Extract the [X, Y] coordinate from the center of the cell holding the provided text.  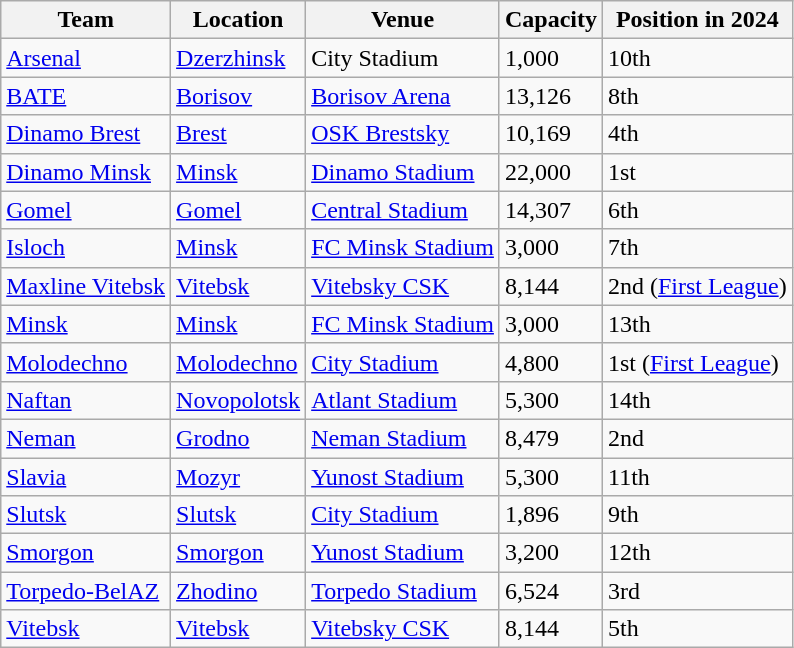
4,800 [550, 362]
4th [697, 134]
8,479 [550, 438]
Torpedo-BelAZ [86, 591]
OSK Brestsky [403, 134]
13,126 [550, 96]
Capacity [550, 20]
6,524 [550, 591]
Location [238, 20]
Maxline Vitebsk [86, 286]
Zhodino [238, 591]
Borisov [238, 96]
10th [697, 58]
8th [697, 96]
3rd [697, 591]
11th [697, 477]
Arsenal [86, 58]
2nd (First League) [697, 286]
12th [697, 553]
1st [697, 172]
Borisov Arena [403, 96]
Grodno [238, 438]
5th [697, 629]
13th [697, 324]
1,000 [550, 58]
Team [86, 20]
10,169 [550, 134]
Position in 2024 [697, 20]
6th [697, 210]
14,307 [550, 210]
14th [697, 400]
Venue [403, 20]
22,000 [550, 172]
Neman Stadium [403, 438]
Atlant Stadium [403, 400]
Dinamo Brest [86, 134]
Mozyr [238, 477]
Neman [86, 438]
Isloch [86, 248]
Torpedo Stadium [403, 591]
Brest [238, 134]
1st (First League) [697, 362]
9th [697, 515]
2nd [697, 438]
Novopolotsk [238, 400]
1,896 [550, 515]
3,200 [550, 553]
Slavia [86, 477]
Central Stadium [403, 210]
Dinamo Minsk [86, 172]
Naftan [86, 400]
BATE [86, 96]
7th [697, 248]
Dinamo Stadium [403, 172]
Dzerzhinsk [238, 58]
